Return [X, Y] of the center of cell containing provided text 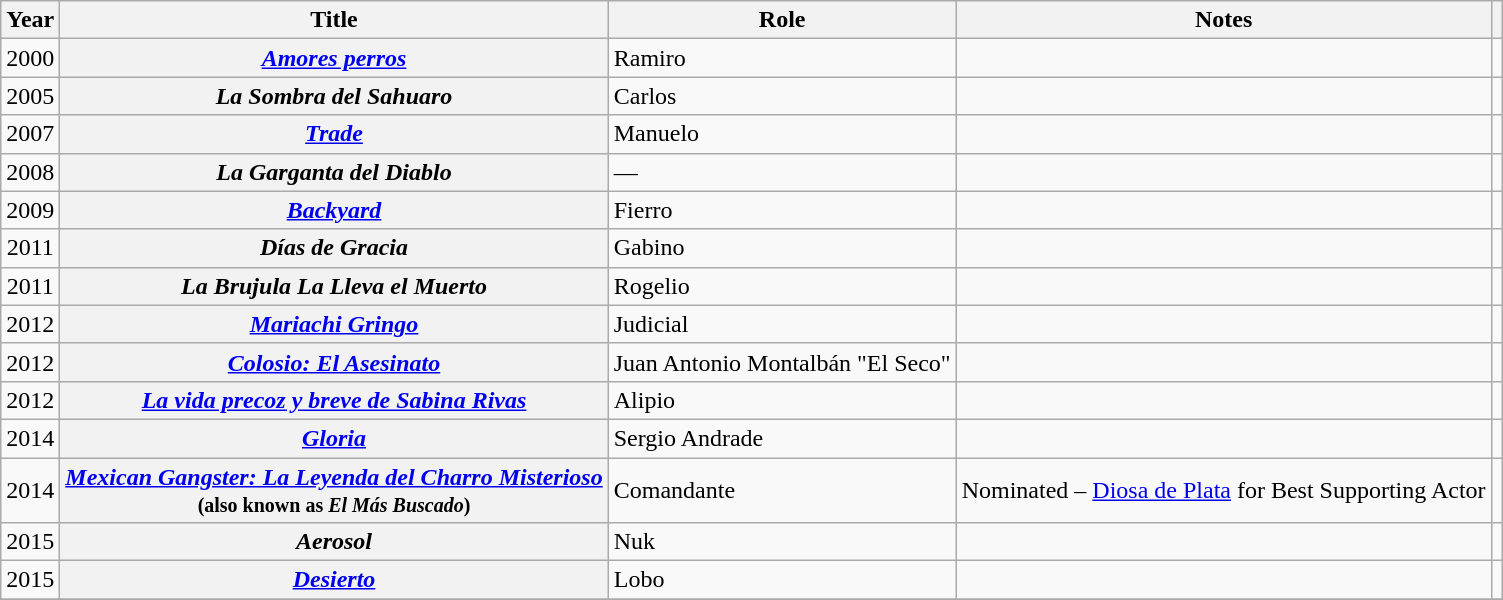
Amores perros [334, 58]
Aerosol [334, 542]
Colosio: El Asesinato [334, 362]
2000 [30, 58]
Nominated – Diosa de Plata for Best Supporting Actor [1224, 490]
La Sombra del Sahuaro [334, 96]
La Garganta del Diablo [334, 172]
Mariachi Gringo [334, 324]
Nuk [782, 542]
Year [30, 20]
2009 [30, 210]
2005 [30, 96]
Días de Gracia [334, 248]
Comandante [782, 490]
Desierto [334, 580]
Role [782, 20]
Judicial [782, 324]
Trade [334, 134]
La Brujula La Lleva el Muerto [334, 286]
Alipio [782, 400]
2008 [30, 172]
Fierro [782, 210]
Sergio Andrade [782, 438]
Mexican Gangster: La Leyenda del Charro Misterioso(also known as El Más Buscado) [334, 490]
Juan Antonio Montalbán "El Seco" [782, 362]
Gloria [334, 438]
2007 [30, 134]
Rogelio [782, 286]
Backyard [334, 210]
Carlos [782, 96]
— [782, 172]
Ramiro [782, 58]
Notes [1224, 20]
La vida precoz y breve de Sabina Rivas [334, 400]
Title [334, 20]
Lobo [782, 580]
Manuelo [782, 134]
Gabino [782, 248]
